Extract the [x, y] coordinate from the center of the cell holding the provided text.  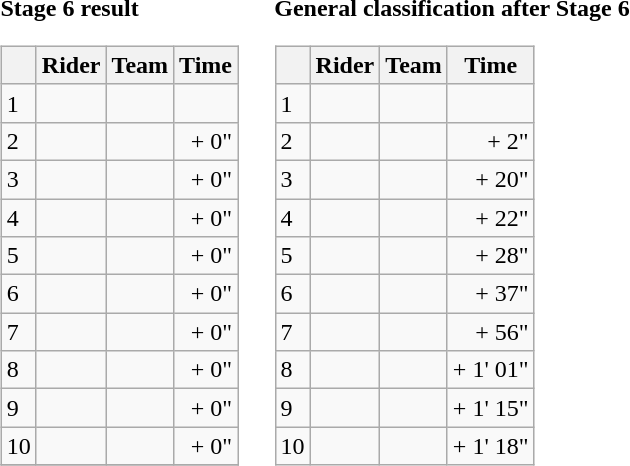
+ 37" [490, 294]
+ 20" [490, 179]
+ 1' 18" [490, 446]
+ 28" [490, 256]
+ 1' 01" [490, 370]
+ 2" [490, 141]
+ 22" [490, 217]
+ 56" [490, 332]
+ 1' 15" [490, 408]
